Identify which cell holds the provided text, then report its (X, Y) central coordinate. 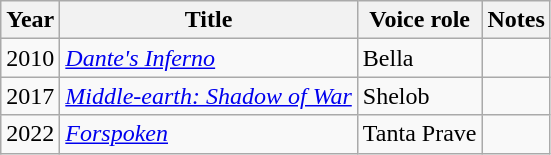
Year (30, 20)
Shelob (420, 96)
Dante's Inferno (208, 58)
2022 (30, 134)
Notes (516, 20)
Forspoken (208, 134)
2017 (30, 96)
Bella (420, 58)
Title (208, 20)
Tanta Prave (420, 134)
Voice role (420, 20)
2010 (30, 58)
Middle-earth: Shadow of War (208, 96)
